Scan for the cell matching the given text and deliver its (X, Y) coordinate at center. 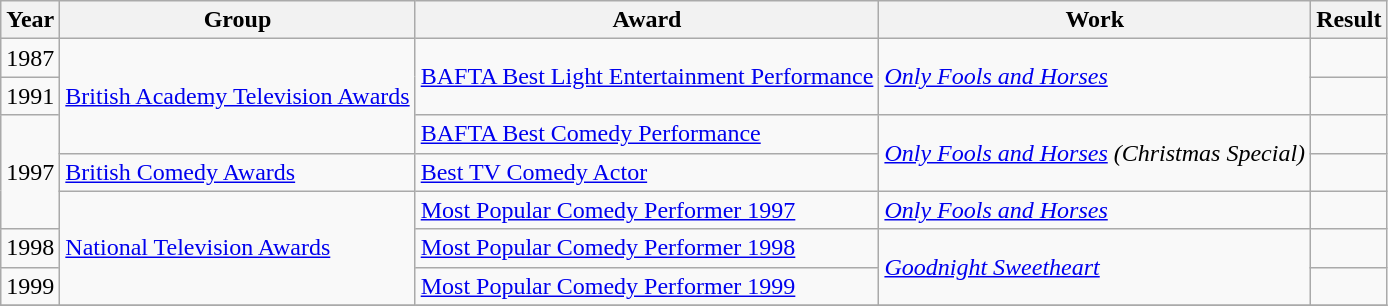
National Television Awards (238, 248)
Most Popular Comedy Performer 1997 (647, 210)
Group (238, 20)
1997 (30, 172)
BAFTA Best Light Entertainment Performance (647, 77)
British Academy Television Awards (238, 96)
Year (30, 20)
1987 (30, 58)
Work (1095, 20)
Most Popular Comedy Performer 1999 (647, 286)
1999 (30, 286)
1998 (30, 248)
Result (1349, 20)
1991 (30, 96)
BAFTA Best Comedy Performance (647, 134)
Only Fools and Horses (Christmas Special) (1095, 153)
Goodnight Sweetheart (1095, 267)
Award (647, 20)
Most Popular Comedy Performer 1998 (647, 248)
Best TV Comedy Actor (647, 172)
British Comedy Awards (238, 172)
